Provide the (X, Y) coordinate of the cell's center where the given text is located.  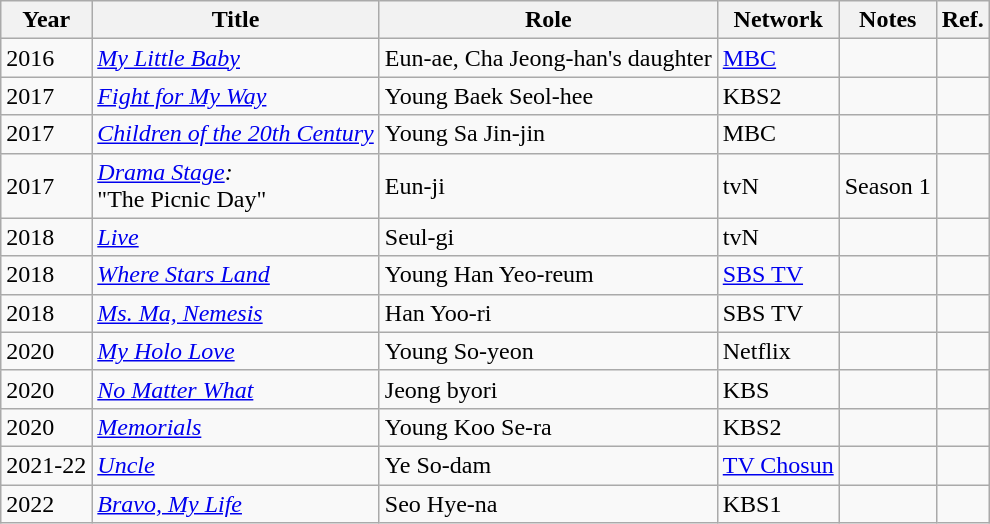
KBS (778, 389)
Year (46, 20)
Fight for My Way (236, 96)
Young Sa Jin-jin (548, 134)
Seul-gi (548, 237)
Season 1 (888, 186)
My Holo Love (236, 351)
2021-22 (46, 465)
Ref. (962, 20)
Seo Hye-na (548, 503)
2016 (46, 58)
Memorials (236, 427)
Drama Stage:"The Picnic Day" (236, 186)
Bravo, My Life (236, 503)
Live (236, 237)
Eun-ji (548, 186)
No Matter What (236, 389)
Young Baek Seol-hee (548, 96)
Ms. Ma, Nemesis (236, 313)
Notes (888, 20)
Young Koo Se-ra (548, 427)
Uncle (236, 465)
2022 (46, 503)
My Little Baby (236, 58)
Jeong byori (548, 389)
Eun-ae, Cha Jeong-han's daughter (548, 58)
Title (236, 20)
KBS1 (778, 503)
Children of the 20th Century (236, 134)
Where Stars Land (236, 275)
Young So-yeon (548, 351)
Han Yoo-ri (548, 313)
Ye So-dam (548, 465)
TV Chosun (778, 465)
Young Han Yeo-reum (548, 275)
Role (548, 20)
Netflix (778, 351)
Network (778, 20)
